Return (X, Y) of the center of cell containing provided text 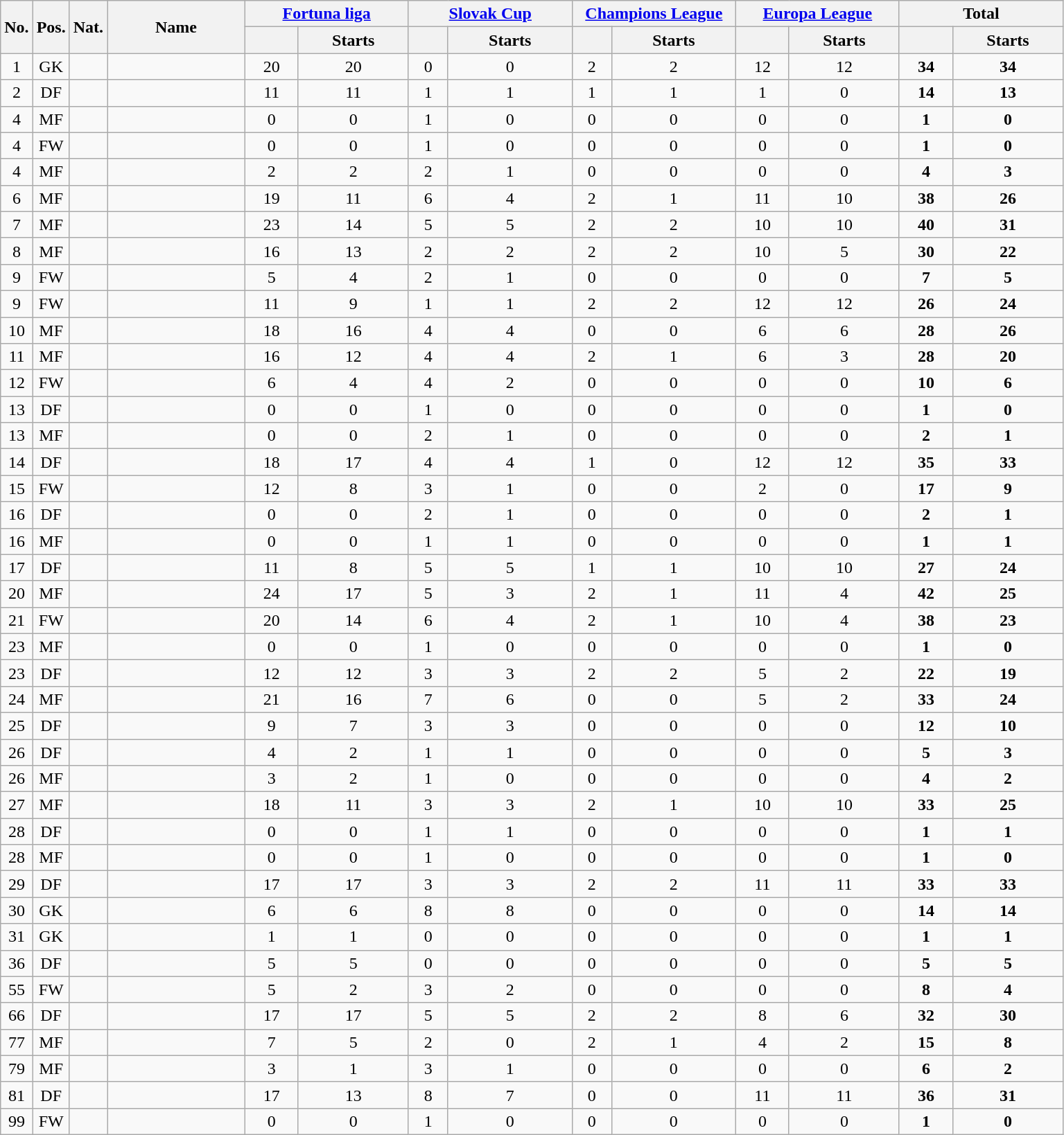
66 (17, 1016)
29 (17, 884)
55 (17, 989)
32 (926, 1016)
35 (926, 462)
Pos. (51, 27)
79 (17, 1068)
Nat. (88, 27)
Slovak Cup (490, 14)
42 (926, 594)
77 (17, 1042)
No. (17, 27)
99 (17, 1121)
40 (926, 225)
Fortuna liga (326, 14)
Champions League (654, 14)
Total (981, 14)
81 (17, 1095)
Europa League (817, 14)
Name (176, 27)
